Return the (X, Y) coordinate for the center point of the cell that contains the specified text.  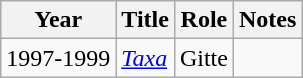
Notes (267, 20)
1997-1999 (58, 58)
Gitte (204, 58)
Taxa (146, 58)
Year (58, 20)
Title (146, 20)
Role (204, 20)
